Return [x, y] of the center of cell containing provided text 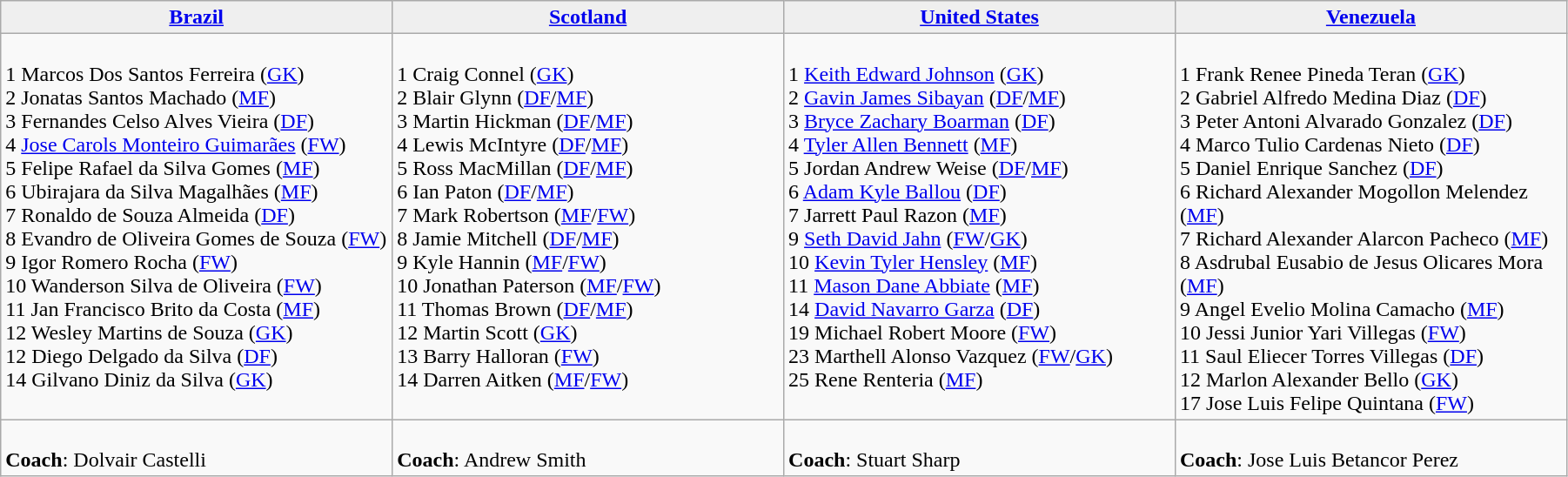
Coach: Dolvair Castelli [197, 447]
Venezuela [1370, 17]
Scotland [588, 17]
Coach: Stuart Sharp [980, 447]
Coach: Jose Luis Betancor Perez [1370, 447]
Brazil [197, 17]
United States [980, 17]
Coach: Andrew Smith [588, 447]
